Output the [x, y] coordinate of the center of the cell containing the given text.  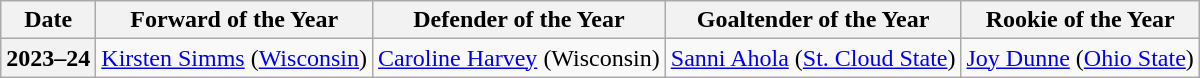
Caroline Harvey (Wisconsin) [520, 58]
Sanni Ahola (St. Cloud State) [813, 58]
Forward of the Year [234, 20]
Goaltender of the Year [813, 20]
Rookie of the Year [1080, 20]
Kirsten Simms (Wisconsin) [234, 58]
Joy Dunne (Ohio State) [1080, 58]
2023–24 [48, 58]
Date [48, 20]
Defender of the Year [520, 20]
